Pinpoint the cell where the given text exists, returning its (X, Y) midpoint coordinate. 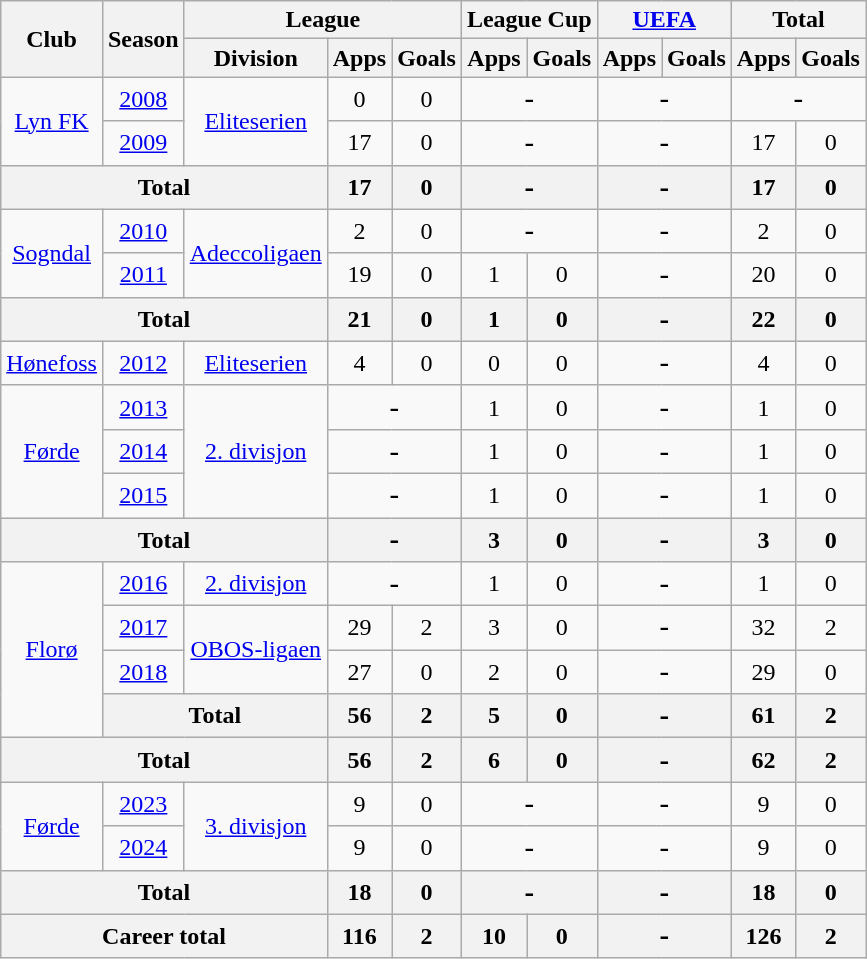
6 (494, 760)
2024 (143, 848)
UEFA (664, 20)
Season (143, 39)
Adeccoligaen (256, 253)
Club (52, 39)
10 (494, 936)
2023 (143, 804)
Division (256, 58)
OBOS-ligaen (256, 650)
21 (359, 319)
62 (763, 760)
19 (359, 275)
Career total (164, 936)
2016 (143, 584)
2010 (143, 231)
2009 (143, 143)
2012 (143, 363)
27 (359, 672)
2013 (143, 407)
2014 (143, 451)
20 (763, 275)
32 (763, 628)
61 (763, 716)
22 (763, 319)
League (322, 20)
2011 (143, 275)
3. divisjon (256, 826)
116 (359, 936)
League Cup (529, 20)
2018 (143, 672)
Florø (52, 650)
Hønefoss (52, 363)
Lyn FK (52, 121)
2008 (143, 99)
126 (763, 936)
2015 (143, 495)
Sogndal (52, 253)
2017 (143, 628)
5 (494, 716)
